Return (X, Y) of the center of cell containing provided text 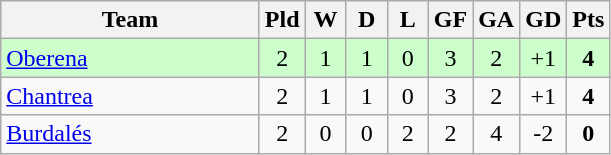
Burdalés (130, 134)
Pts (588, 20)
Pld (282, 20)
-2 (544, 134)
Team (130, 20)
GA (496, 20)
Oberena (130, 58)
L (408, 20)
D (366, 20)
GF (450, 20)
Chantrea (130, 96)
W (326, 20)
GD (544, 20)
